Provide the [X, Y] coordinate of the cell's center where the given text is located.  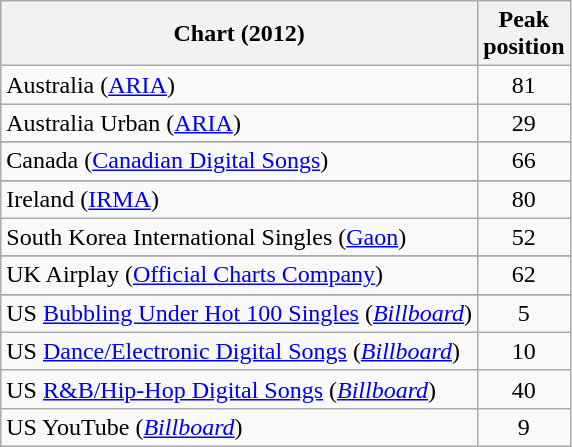
Australia Urban (ARIA) [240, 123]
80 [524, 199]
US Dance/Electronic Digital Songs (Billboard) [240, 351]
9 [524, 427]
Peakposition [524, 34]
62 [524, 275]
29 [524, 123]
10 [524, 351]
Chart (2012) [240, 34]
US R&B/Hip-Hop Digital Songs (Billboard) [240, 389]
US Bubbling Under Hot 100 Singles (Billboard) [240, 313]
UK Airplay (Official Charts Company) [240, 275]
81 [524, 85]
5 [524, 313]
Australia (ARIA) [240, 85]
US YouTube (Billboard) [240, 427]
40 [524, 389]
52 [524, 237]
South Korea International Singles (Gaon) [240, 237]
66 [524, 161]
Canada (Canadian Digital Songs) [240, 161]
Ireland (IRMA) [240, 199]
